Provide the [x, y] coordinate of the cell's center where the given text is located.  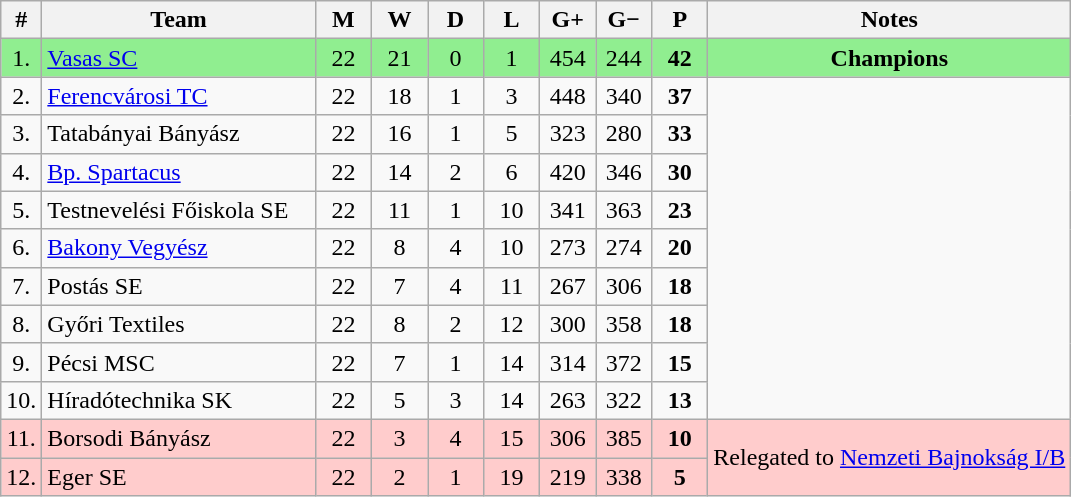
346 [624, 172]
Vasas SC [179, 58]
8. [22, 324]
323 [568, 134]
0 [456, 58]
11. [22, 438]
L [512, 20]
9. [22, 362]
338 [624, 477]
385 [624, 438]
322 [624, 400]
358 [624, 324]
33 [680, 134]
Team [179, 20]
3. [22, 134]
12 [512, 324]
5. [22, 210]
D [456, 20]
314 [568, 362]
Testnevelési Főiskola SE [179, 210]
274 [624, 248]
20 [680, 248]
Relegated to Nemzeti Bajnokság I/B [890, 457]
341 [568, 210]
13 [680, 400]
340 [624, 96]
263 [568, 400]
Bakony Vegyész [179, 248]
# [22, 20]
6 [512, 172]
Postás SE [179, 286]
372 [624, 362]
Bp. Spartacus [179, 172]
42 [680, 58]
280 [624, 134]
23 [680, 210]
G+ [568, 20]
Notes [890, 20]
19 [512, 477]
1. [22, 58]
4. [22, 172]
363 [624, 210]
7. [22, 286]
30 [680, 172]
300 [568, 324]
P [680, 20]
448 [568, 96]
219 [568, 477]
6. [22, 248]
2. [22, 96]
W [399, 20]
454 [568, 58]
21 [399, 58]
Híradótechnika SK [179, 400]
244 [624, 58]
267 [568, 286]
M [343, 20]
273 [568, 248]
420 [568, 172]
Ferencvárosi TC [179, 96]
16 [399, 134]
Győri Textiles [179, 324]
12. [22, 477]
Borsodi Bányász [179, 438]
Tatabányai Bányász [179, 134]
Pécsi MSC [179, 362]
Eger SE [179, 477]
37 [680, 96]
G− [624, 20]
Champions [890, 58]
10. [22, 400]
